Output the (x, y) coordinate of the center of the cell containing the given text.  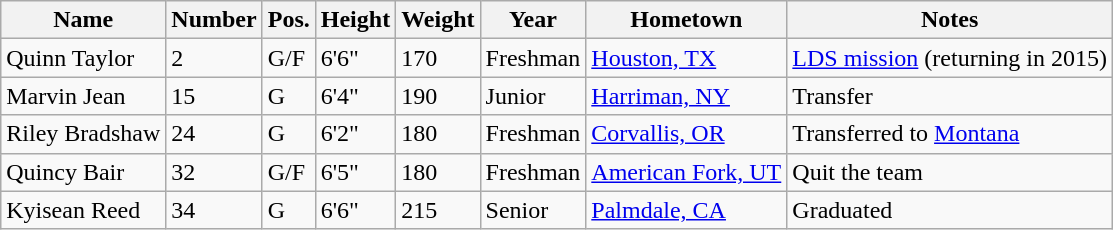
Harriman, NY (686, 96)
Year (533, 20)
6'2" (355, 134)
Weight (438, 20)
24 (214, 134)
Number (214, 20)
190 (438, 96)
American Fork, UT (686, 172)
Palmdale, CA (686, 210)
Kyisean Reed (84, 210)
Graduated (950, 210)
Senior (533, 210)
6'5" (355, 172)
Transfer (950, 96)
Quit the team (950, 172)
215 (438, 210)
Quinn Taylor (84, 58)
32 (214, 172)
170 (438, 58)
Junior (533, 96)
Pos. (288, 20)
Marvin Jean (84, 96)
Name (84, 20)
Riley Bradshaw (84, 134)
Notes (950, 20)
LDS mission (returning in 2015) (950, 58)
Houston, TX (686, 58)
15 (214, 96)
Quincy Bair (84, 172)
6'4" (355, 96)
2 (214, 58)
Hometown (686, 20)
Corvallis, OR (686, 134)
Transferred to Montana (950, 134)
Height (355, 20)
34 (214, 210)
